Extract the [x, y] coordinate from the center of the cell holding the provided text.  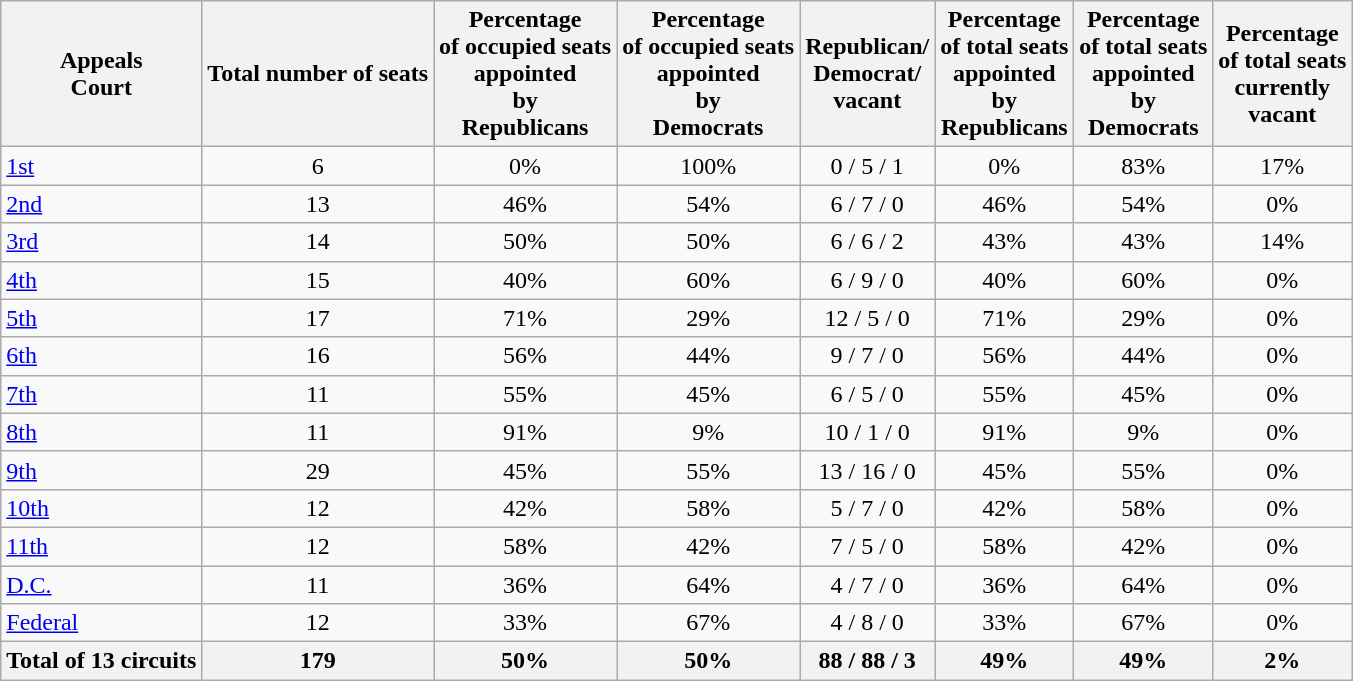
6 / 6 / 2 [868, 242]
13 [318, 204]
15 [318, 280]
10th [102, 508]
2nd [102, 204]
0 / 5 / 1 [868, 166]
D.C. [102, 585]
6th [102, 356]
11th [102, 546]
88 / 88 / 3 [868, 661]
6 / 9 / 0 [868, 280]
13 / 16 / 0 [868, 470]
100% [708, 166]
7th [102, 394]
83% [1144, 166]
10 / 1 / 0 [868, 432]
16 [318, 356]
179 [318, 661]
4 / 8 / 0 [868, 623]
8th [102, 432]
Percentageof total seatscurrentlyvacant [1282, 74]
Federal [102, 623]
Total of 13 circuits [102, 661]
Republican/Democrat/vacant [868, 74]
12 / 5 / 0 [868, 318]
5 / 7 / 0 [868, 508]
9th [102, 470]
6 [318, 166]
9 / 7 / 0 [868, 356]
4 / 7 / 0 [868, 585]
Total number of seats [318, 74]
Percentageof occupied seatsappointedbyRepublicans [526, 74]
AppealsCourt [102, 74]
Percentageof total seatsappointedbyDemocrats [1144, 74]
29 [318, 470]
4th [102, 280]
6 / 5 / 0 [868, 394]
7 / 5 / 0 [868, 546]
5th [102, 318]
17 [318, 318]
1st [102, 166]
Percentageof occupied seatsappointedbyDemocrats [708, 74]
Percentageof total seatsappointedbyRepublicans [1004, 74]
14 [318, 242]
6 / 7 / 0 [868, 204]
14% [1282, 242]
2% [1282, 661]
17% [1282, 166]
3rd [102, 242]
